Return (X, Y) of the center of cell containing provided text 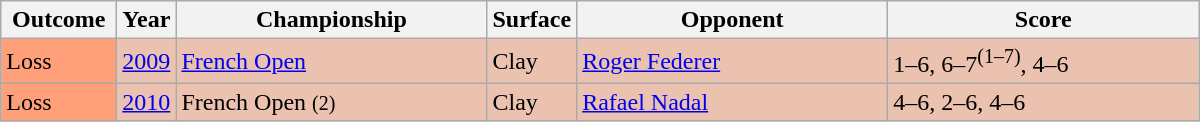
Outcome (59, 20)
2009 (146, 62)
4–6, 2–6, 4–6 (1044, 102)
Score (1044, 20)
Roger Federer (732, 62)
French Open (2) (332, 102)
Surface (532, 20)
2010 (146, 102)
Year (146, 20)
French Open (332, 62)
Rafael Nadal (732, 102)
Opponent (732, 20)
Championship (332, 20)
1–6, 6–7(1–7), 4–6 (1044, 62)
